Search for the cell housing the specified text and yield its (X, Y) center coordinate. 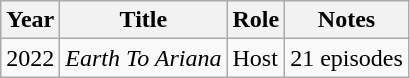
Role (256, 20)
Notes (347, 20)
Title (144, 20)
Earth To Ariana (144, 58)
Year (30, 20)
21 episodes (347, 58)
Host (256, 58)
2022 (30, 58)
